Identify which cell holds the provided text, then report its [X, Y] central coordinate. 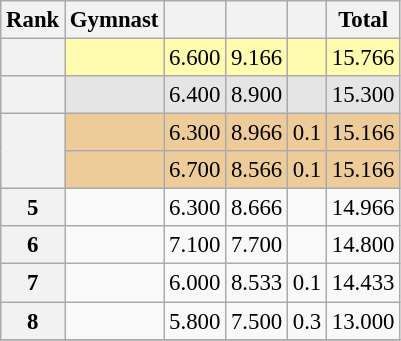
Rank [33, 20]
7.500 [257, 321]
15.300 [364, 95]
7.100 [195, 245]
6.400 [195, 95]
8.666 [257, 208]
13.000 [364, 321]
5.800 [195, 321]
14.433 [364, 283]
6.600 [195, 58]
15.766 [364, 58]
6 [33, 245]
5 [33, 208]
14.800 [364, 245]
Gymnast [114, 20]
14.966 [364, 208]
8.533 [257, 283]
0.3 [306, 321]
7 [33, 283]
6.700 [195, 170]
6.000 [195, 283]
8.566 [257, 170]
8.966 [257, 133]
9.166 [257, 58]
Total [364, 20]
8 [33, 321]
8.900 [257, 95]
7.700 [257, 245]
